Provide the (x, y) coordinate of the cell's center where the given text is located.  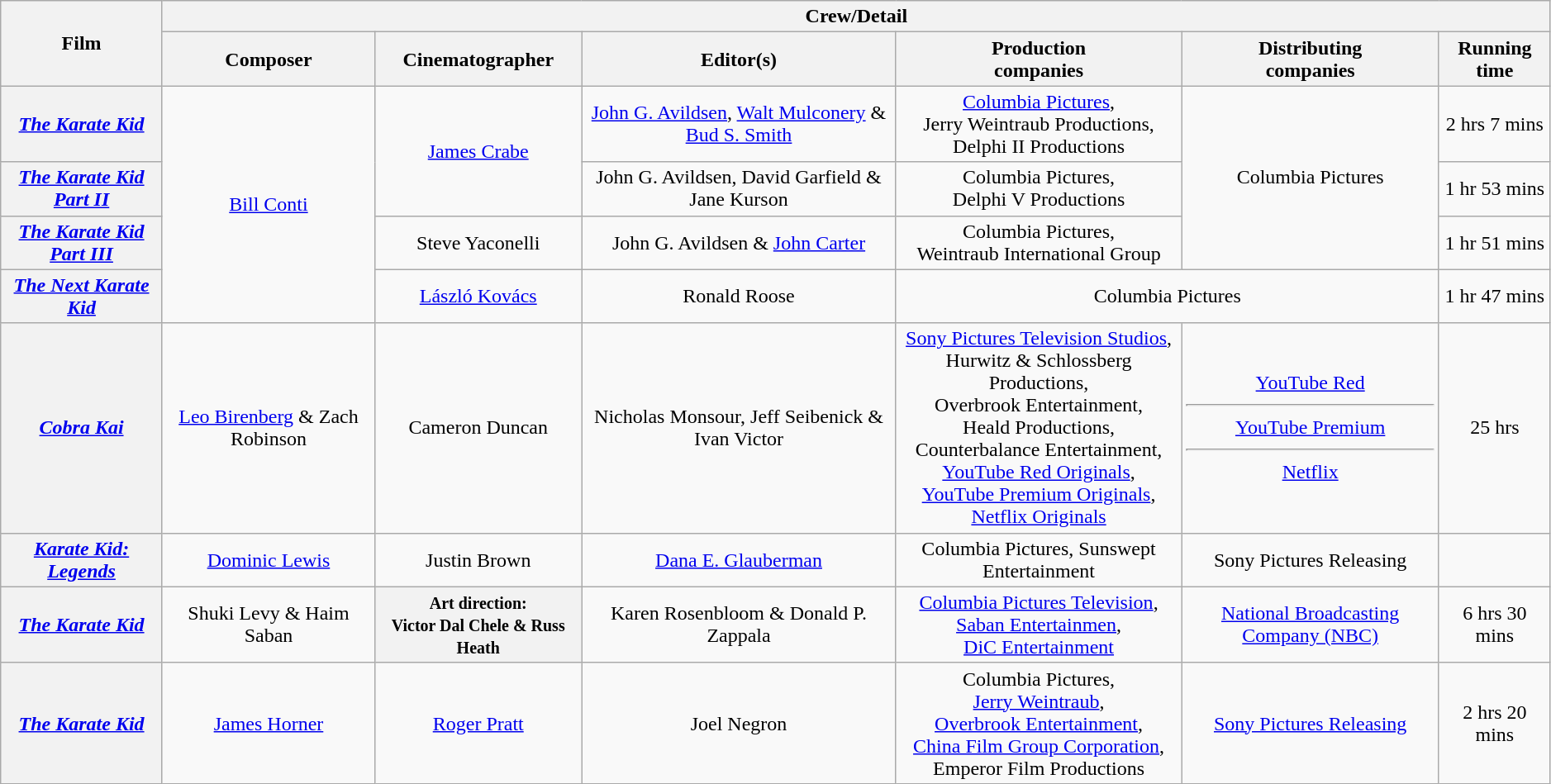
Distributingcompanies (1311, 59)
Film (82, 43)
Karate Kid: Legends (82, 560)
Bill Conti (268, 205)
Roger Pratt (478, 723)
Cobra Kai (82, 428)
2 hrs 7 mins (1494, 124)
Justin Brown (478, 560)
Productioncompanies (1039, 59)
Crew/Detail (856, 17)
Dana E. Glauberman (739, 560)
1 hr 51 mins (1494, 243)
Running time (1494, 59)
6 hrs 30 mins (1494, 625)
2 hrs 20 mins (1494, 723)
Cinematographer (478, 59)
National Broadcasting Company (NBC) (1311, 625)
Karen Rosenbloom & Donald P. Zappala (739, 625)
1 hr 53 mins (1494, 188)
John G. Avildsen, Walt Mulconery & Bud S. Smith (739, 124)
Art direction:Victor Dal Chele & Russ Heath (478, 625)
The Karate Kid Part II (82, 188)
Steve Yaconelli (478, 243)
László Kovács (478, 296)
The Karate Kid Part III (82, 243)
Nicholas Monsour, Jeff Seibenick & Ivan Victor (739, 428)
John G. Avildsen & John Carter (739, 243)
Cameron Duncan (478, 428)
Columbia Pictures, Jerry Weintraub Productions, Delphi II Productions (1039, 124)
Columbia Pictures, Weintraub International Group (1039, 243)
The Next Karate Kid (82, 296)
Shuki Levy & Haim Saban (268, 625)
Columbia Pictures, Sunswept Entertainment (1039, 560)
25 hrs (1494, 428)
YouTube RedYouTube Premium Netflix (1311, 428)
Editor(s) (739, 59)
Composer (268, 59)
Dominic Lewis (268, 560)
Columbia Pictures, Delphi V Productions (1039, 188)
Columbia Pictures Television, Saban Entertainmen,DiC Entertainment (1039, 625)
Leo Birenberg & Zach Robinson (268, 428)
James Crabe (478, 150)
Joel Negron (739, 723)
Columbia Pictures, Jerry Weintraub, Overbrook Entertainment, China Film Group Corporation, Emperor Film Productions (1039, 723)
John G. Avildsen, David Garfield & Jane Kurson (739, 188)
James Horner (268, 723)
Ronald Roose (739, 296)
1 hr 47 mins (1494, 296)
